Search for the cell housing the specified text and yield its [x, y] center coordinate. 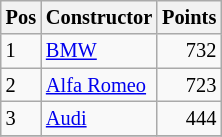
2 [21, 85]
Constructor [99, 17]
Points [189, 17]
BMW [99, 51]
723 [189, 85]
3 [21, 118]
1 [21, 51]
Pos [21, 17]
444 [189, 118]
732 [189, 51]
Alfa Romeo [99, 85]
Audi [99, 118]
